Locate the cell with the specified text and output its [x, y] center coordinate. 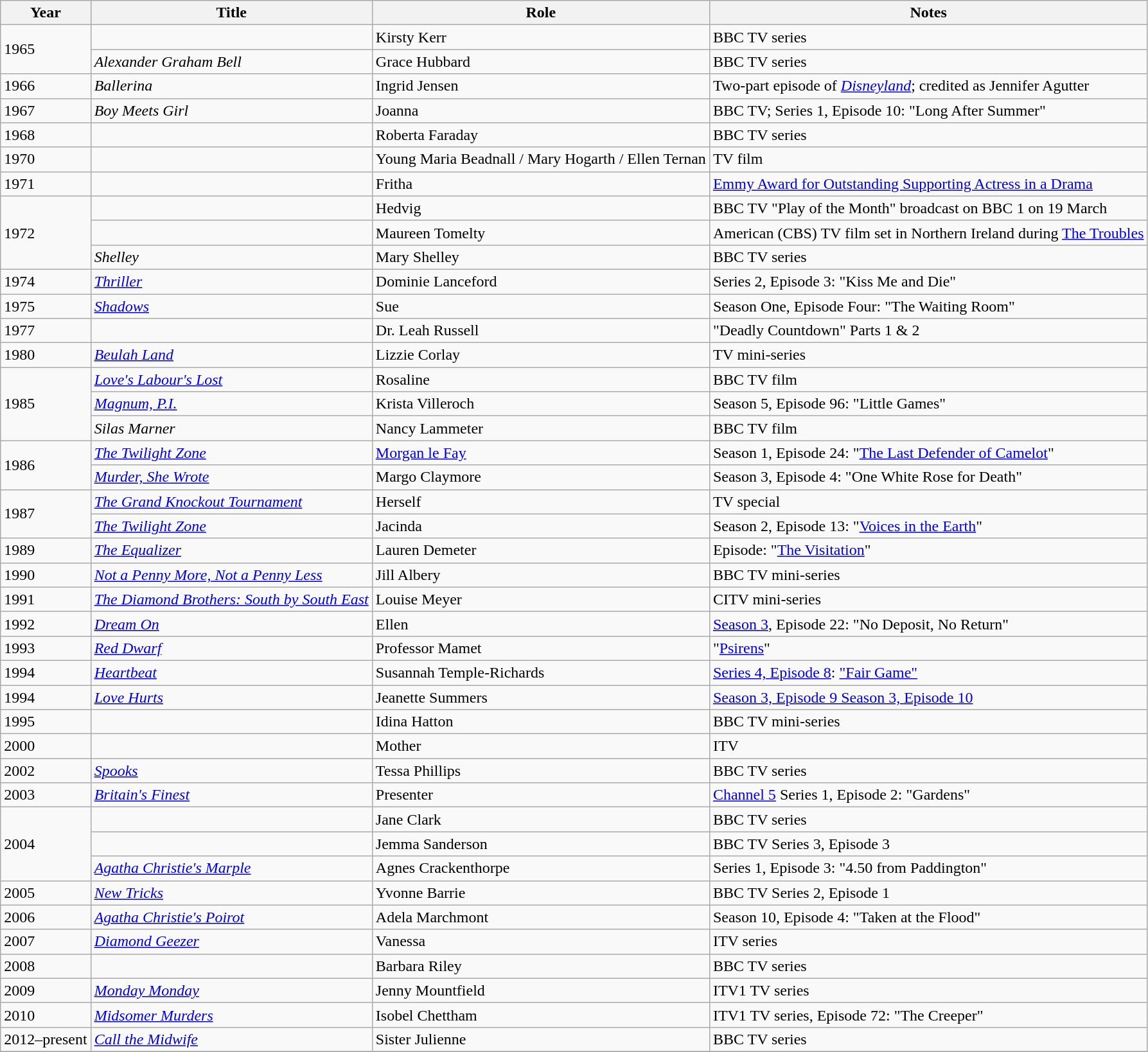
1989 [46, 550]
Lauren Demeter [541, 550]
ITV [928, 746]
Season 2, Episode 13: "Voices in the Earth" [928, 526]
2006 [46, 917]
Roberta Faraday [541, 135]
Young Maria Beadnall / Mary Hogarth / Ellen Ternan [541, 159]
ITV1 TV series [928, 990]
Mary Shelley [541, 257]
Role [541, 13]
Call the Midwife [231, 1039]
1985 [46, 404]
Vanessa [541, 942]
1966 [46, 86]
Presenter [541, 795]
Series 4, Episode 8: "Fair Game" [928, 672]
Love Hurts [231, 697]
Lizzie Corlay [541, 355]
Susannah Temple-Richards [541, 672]
2008 [46, 966]
Monday Monday [231, 990]
1991 [46, 599]
Isobel Chettham [541, 1015]
Herself [541, 502]
Jenny Mountfield [541, 990]
Margo Claymore [541, 477]
2002 [46, 771]
Fritha [541, 184]
Boy Meets Girl [231, 110]
Dr. Leah Russell [541, 331]
Season 10, Episode 4: "Taken at the Flood" [928, 917]
1992 [46, 624]
Love's Labour's Lost [231, 380]
Season One, Episode Four: "The Waiting Room" [928, 306]
2007 [46, 942]
Shadows [231, 306]
2010 [46, 1015]
Louise Meyer [541, 599]
BBC TV Series 2, Episode 1 [928, 893]
Ballerina [231, 86]
CITV mini-series [928, 599]
Nancy Lammeter [541, 428]
Sister Julienne [541, 1039]
Idina Hatton [541, 722]
1990 [46, 575]
Season 1, Episode 24: "The Last Defender of Camelot" [928, 453]
Kirsty Kerr [541, 37]
Morgan le Fay [541, 453]
1970 [46, 159]
Magnum, P.I. [231, 404]
Notes [928, 13]
1986 [46, 465]
Season 3, Episode 9 Season 3, Episode 10 [928, 697]
Jacinda [541, 526]
Maureen Tomelty [541, 232]
Shelley [231, 257]
Series 2, Episode 3: "Kiss Me and Die" [928, 281]
2009 [46, 990]
ITV1 TV series, Episode 72: "The Creeper" [928, 1015]
1968 [46, 135]
Grace Hubbard [541, 62]
Hedvig [541, 208]
The Grand Knockout Tournament [231, 502]
Dominie Lanceford [541, 281]
Title [231, 13]
Jill Albery [541, 575]
Dream On [231, 624]
Channel 5 Series 1, Episode 2: "Gardens" [928, 795]
2005 [46, 893]
The Equalizer [231, 550]
ITV series [928, 942]
Midsomer Murders [231, 1015]
Tessa Phillips [541, 771]
1975 [46, 306]
Joanna [541, 110]
1993 [46, 648]
Barbara Riley [541, 966]
BBC TV "Play of the Month" broadcast on BBC 1 on 19 March [928, 208]
Jemma Sanderson [541, 844]
TV film [928, 159]
Emmy Award for Outstanding Supporting Actress in a Drama [928, 184]
Spooks [231, 771]
BBC TV; Series 1, Episode 10: "Long After Summer" [928, 110]
Alexander Graham Bell [231, 62]
Agatha Christie's Poirot [231, 917]
Ellen [541, 624]
Jeanette Summers [541, 697]
1980 [46, 355]
TV mini-series [928, 355]
Year [46, 13]
Sue [541, 306]
American (CBS) TV film set in Northern Ireland during The Troubles [928, 232]
Rosaline [541, 380]
Beulah Land [231, 355]
Jane Clark [541, 820]
Agnes Crackenthorpe [541, 868]
1967 [46, 110]
Not a Penny More, Not a Penny Less [231, 575]
1972 [46, 232]
Yvonne Barrie [541, 893]
Adela Marchmont [541, 917]
Season 3, Episode 22: "No Deposit, No Return" [928, 624]
1971 [46, 184]
Heartbeat [231, 672]
Britain's Finest [231, 795]
2000 [46, 746]
"Deadly Countdown" Parts 1 & 2 [928, 331]
2004 [46, 844]
Professor Mamet [541, 648]
2012–present [46, 1039]
New Tricks [231, 893]
Krista Villeroch [541, 404]
Agatha Christie's Marple [231, 868]
1974 [46, 281]
Mother [541, 746]
Silas Marner [231, 428]
Season 3, Episode 4: "One White Rose for Death" [928, 477]
Murder, She Wrote [231, 477]
1965 [46, 49]
The Diamond Brothers: South by South East [231, 599]
Season 5, Episode 96: "Little Games" [928, 404]
Series 1, Episode 3: "4.50 from Paddington" [928, 868]
1987 [46, 514]
2003 [46, 795]
Diamond Geezer [231, 942]
1977 [46, 331]
TV special [928, 502]
Episode: "The Visitation" [928, 550]
BBC TV Series 3, Episode 3 [928, 844]
1995 [46, 722]
Thriller [231, 281]
"Psirens" [928, 648]
Ingrid Jensen [541, 86]
Two-part episode of Disneyland; credited as Jennifer Agutter [928, 86]
Red Dwarf [231, 648]
